Output the [x, y] coordinate of the center of the cell containing the given text.  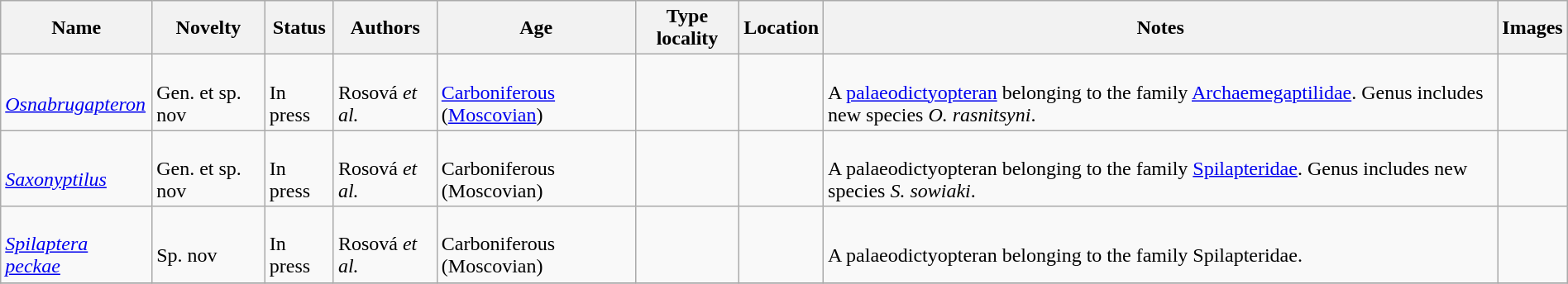
Type locality [687, 28]
Sp. nov [208, 244]
Location [782, 28]
A palaeodictyopteran belonging to the family Spilapteridae. Genus includes new species S. sowiaki. [1161, 168]
A palaeodictyopteran belonging to the family Archaemegaptilidae. Genus includes new species O. rasnitsyni. [1161, 92]
Spilaptera peckae [76, 244]
A palaeodictyopteran belonging to the family Spilapteridae. [1161, 244]
Images [1532, 28]
Age [536, 28]
Name [76, 28]
Saxonyptilus [76, 168]
Osnabrugapteron [76, 92]
Status [299, 28]
Novelty [208, 28]
Authors [385, 28]
Notes [1161, 28]
